Detect which cell encompasses the target text, then output its [x, y] center coordinate. 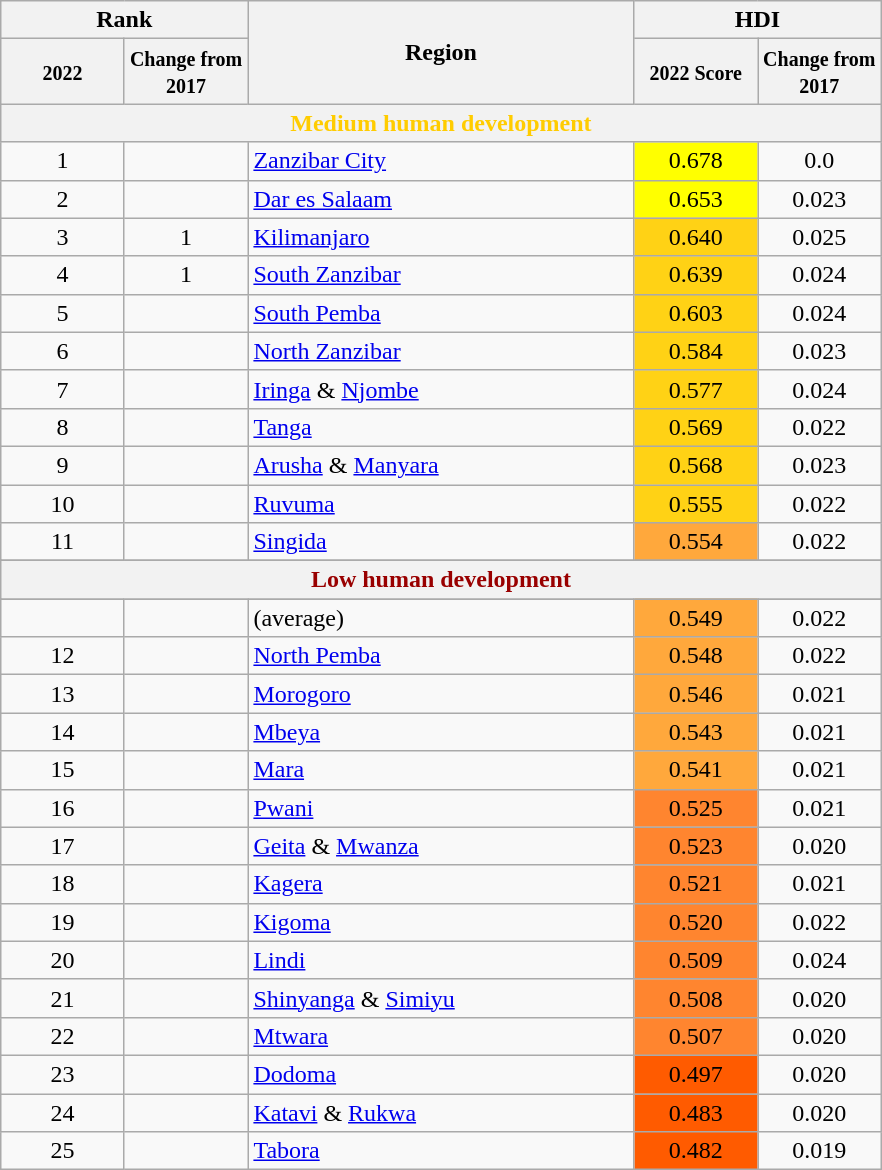
0.019 [820, 1151]
0.521 [696, 884]
0.639 [696, 275]
Tabora [441, 1151]
0.523 [696, 846]
Mara [441, 770]
Mtwara [441, 1036]
0.548 [696, 656]
Morogoro [441, 694]
Mbeya [441, 732]
22 [63, 1036]
Geita & Mwanza [441, 846]
0.546 [696, 694]
Katavi & Rukwa [441, 1113]
13 [63, 694]
0.520 [696, 922]
0.653 [696, 199]
6 [63, 351]
0.569 [696, 427]
0.483 [696, 1113]
8 [63, 427]
0.678 [696, 161]
North Zanzibar [441, 351]
11 [63, 542]
Dodoma [441, 1074]
21 [63, 998]
0.577 [696, 389]
0.640 [696, 237]
0.507 [696, 1036]
Iringa & Njombe [441, 389]
4 [63, 275]
20 [63, 960]
2022 Score [696, 72]
0.554 [696, 542]
Shinyanga & Simiyu [441, 998]
7 [63, 389]
0.482 [696, 1151]
23 [63, 1074]
2 [63, 199]
14 [63, 732]
South Zanzibar [441, 275]
3 [63, 237]
5 [63, 313]
0.0 [820, 161]
0.568 [696, 465]
Medium human development [441, 123]
Singida [441, 542]
0.549 [696, 618]
HDI [758, 20]
Low human development [441, 580]
Kigoma [441, 922]
0.025 [820, 237]
Tanga [441, 427]
North Pemba [441, 656]
0.508 [696, 998]
0.541 [696, 770]
Kilimanjaro [441, 237]
10 [63, 503]
Rank [124, 20]
Ruvuma [441, 503]
2022 [63, 72]
Arusha & Manyara [441, 465]
19 [63, 922]
12 [63, 656]
Pwani [441, 808]
0.509 [696, 960]
0.525 [696, 808]
Dar es Salaam [441, 199]
17 [63, 846]
0.497 [696, 1074]
15 [63, 770]
0.603 [696, 313]
24 [63, 1113]
0.555 [696, 503]
18 [63, 884]
Region [441, 52]
Lindi [441, 960]
25 [63, 1151]
(average) [441, 618]
0.584 [696, 351]
Kagera [441, 884]
9 [63, 465]
0.543 [696, 732]
16 [63, 808]
South Pemba [441, 313]
Zanzibar City [441, 161]
